Pinpoint the cell where the given text exists, returning its (x, y) midpoint coordinate. 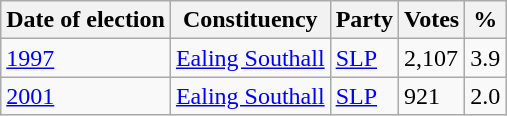
Constituency (250, 20)
Party (364, 20)
2,107 (432, 58)
2001 (86, 96)
1997 (86, 58)
Votes (432, 20)
2.0 (486, 96)
Date of election (86, 20)
921 (432, 96)
3.9 (486, 58)
% (486, 20)
